Provide the [X, Y] coordinate of the cell's center where the given text is located.  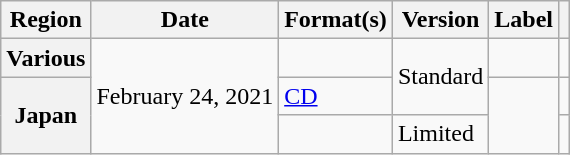
Japan [46, 115]
Version [440, 20]
February 24, 2021 [185, 96]
Format(s) [336, 20]
Region [46, 20]
Limited [440, 134]
CD [336, 96]
Various [46, 58]
Label [524, 20]
Date [185, 20]
Standard [440, 77]
